Locate the cell with the specified text and output its (X, Y) center coordinate. 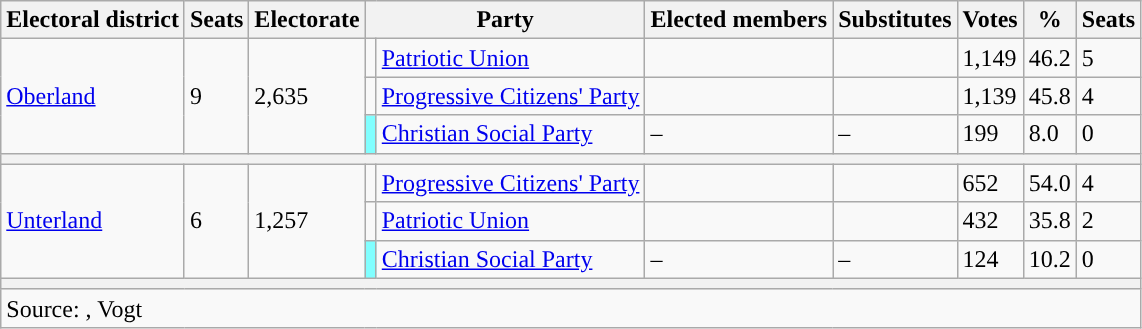
Unterland (93, 221)
8.0 (1050, 134)
6 (216, 221)
% (1050, 20)
Electoral district (93, 20)
Electorate (307, 20)
2 (1108, 221)
124 (990, 259)
Oberland (93, 96)
Source: , Vogt (571, 308)
432 (990, 221)
Votes (990, 20)
5 (1108, 58)
2,635 (307, 96)
9 (216, 96)
Substitutes (895, 20)
1,149 (990, 58)
10.2 (1050, 259)
Elected members (739, 20)
Party (505, 20)
46.2 (1050, 58)
1,139 (990, 96)
199 (990, 134)
1,257 (307, 221)
45.8 (1050, 96)
35.8 (1050, 221)
652 (990, 183)
54.0 (1050, 183)
